Output the [x, y] coordinate of the center of the cell containing the given text.  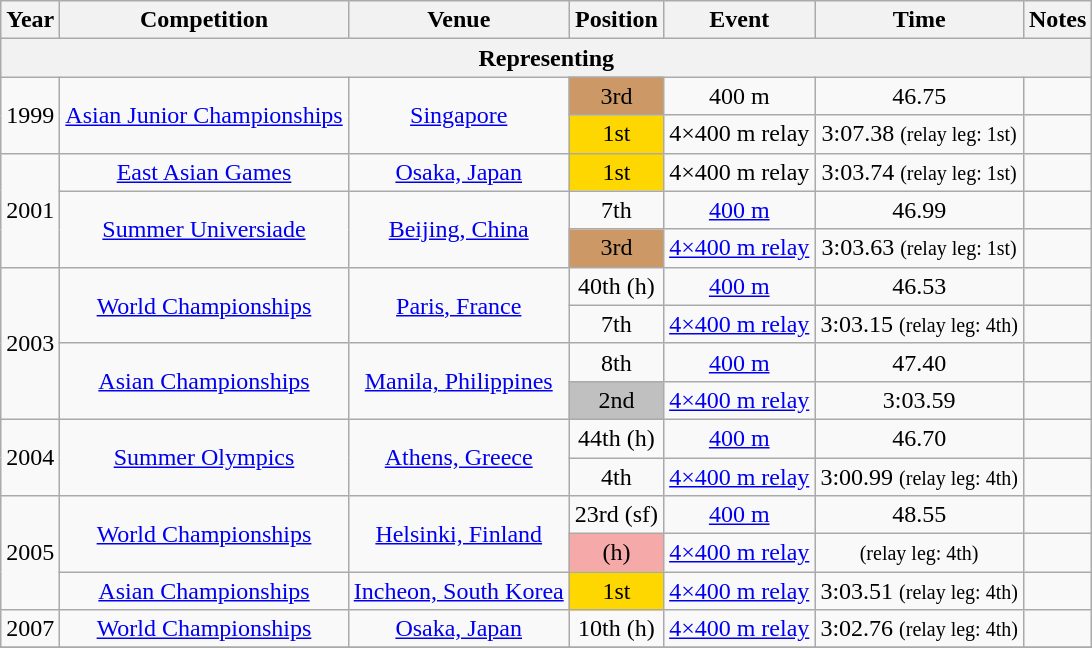
1999 [30, 115]
46.53 [920, 286]
46.75 [920, 96]
Event [740, 20]
3:00.99 (relay leg: 4th) [920, 477]
(h) [616, 553]
3:07.38 (relay leg: 1st) [920, 134]
Time [920, 20]
46.70 [920, 438]
Incheon, South Korea [458, 591]
48.55 [920, 515]
10th (h) [616, 629]
2004 [30, 457]
3:02.76 (relay leg: 4th) [920, 629]
(relay leg: 4th) [920, 553]
Year [30, 20]
Athens, Greece [458, 457]
Manila, Philippines [458, 381]
44th (h) [616, 438]
4th [616, 477]
Summer Universiade [204, 229]
East Asian Games [204, 172]
2003 [30, 343]
3:03.74 (relay leg: 1st) [920, 172]
3:03.63 (relay leg: 1st) [920, 248]
2nd [616, 400]
Singapore [458, 115]
Representing [546, 58]
23rd (sf) [616, 515]
3:03.59 [920, 400]
3:03.15 (relay leg: 4th) [920, 324]
40th (h) [616, 286]
Notes [1057, 20]
Venue [458, 20]
Competition [204, 20]
Position [616, 20]
Helsinki, Finland [458, 534]
2005 [30, 553]
46.99 [920, 210]
2007 [30, 629]
8th [616, 362]
47.40 [920, 362]
Summer Olympics [204, 457]
3:03.51 (relay leg: 4th) [920, 591]
Asian Junior Championships [204, 115]
2001 [30, 210]
Paris, France [458, 305]
Beijing, China [458, 229]
